Return (X, Y) of the center of cell containing provided text 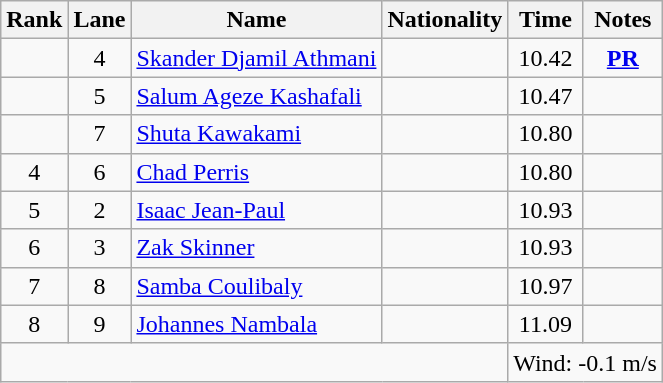
10.97 (546, 286)
Johannes Nambala (256, 324)
Notes (622, 20)
Wind: -0.1 m/s (586, 362)
Zak Skinner (256, 248)
9 (100, 324)
10.47 (546, 96)
Skander Djamil Athmani (256, 58)
Salum Ageze Kashafali (256, 96)
Nationality (445, 20)
11.09 (546, 324)
Name (256, 20)
Samba Coulibaly (256, 286)
10.42 (546, 58)
Chad Perris (256, 172)
2 (100, 210)
Time (546, 20)
Isaac Jean-Paul (256, 210)
3 (100, 248)
Rank (34, 20)
Shuta Kawakami (256, 134)
PR (622, 58)
Lane (100, 20)
